Output the (X, Y) coordinate of the center of the cell containing the given text.  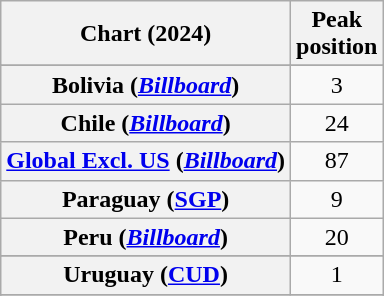
Paraguay (SGP) (146, 199)
1 (337, 275)
87 (337, 161)
Peakposition (337, 34)
Uruguay (CUD) (146, 275)
20 (337, 237)
24 (337, 123)
Chart (2024) (146, 34)
Chile (Billboard) (146, 123)
9 (337, 199)
Global Excl. US (Billboard) (146, 161)
Peru (Billboard) (146, 237)
3 (337, 85)
Bolivia (Billboard) (146, 85)
